Pinpoint the cell where the given text exists, returning its [x, y] midpoint coordinate. 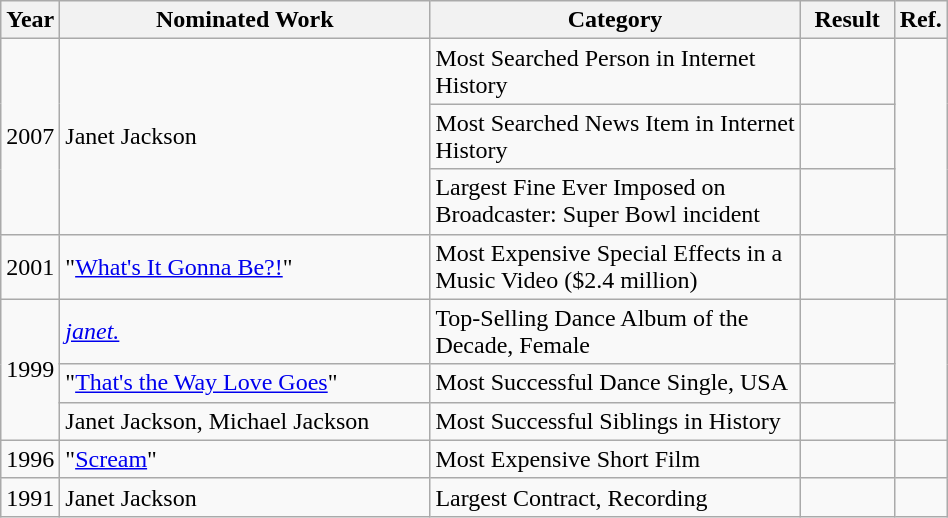
Most Expensive Special Effects in a Music Video ($2.4 million) [615, 266]
Largest Contract, Recording [615, 497]
Most Expensive Short Film [615, 459]
Top-Selling Dance Album of the Decade, Female [615, 332]
Most Searched Person in Internet History [615, 72]
"Scream" [245, 459]
Janet Jackson, Michael Jackson [245, 421]
2001 [30, 266]
Result [847, 20]
"What's It Gonna Be?!" [245, 266]
Largest Fine Ever Imposed on Broadcaster: Super Bowl incident [615, 202]
Category [615, 20]
janet. [245, 332]
1991 [30, 497]
Year [30, 20]
2007 [30, 136]
Nominated Work [245, 20]
Most Searched News Item in Internet History [615, 136]
"That's the Way Love Goes" [245, 383]
Most Successful Siblings in History [615, 421]
Most Successful Dance Single, USA [615, 383]
1999 [30, 370]
Ref. [920, 20]
1996 [30, 459]
